Detect which cell encompasses the target text, then output its (x, y) center coordinate. 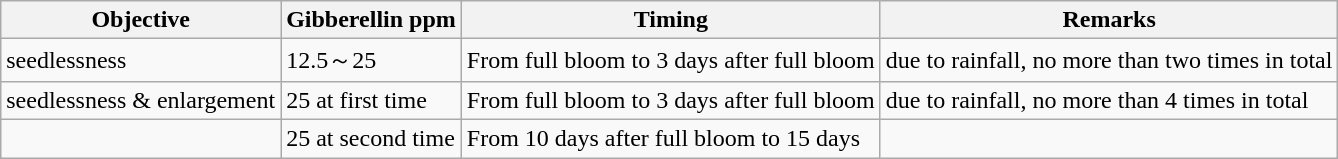
25 at second time (372, 138)
seedlessness & enlargement (141, 100)
seedlessness (141, 60)
due to rainfall, no more than 4 times in total (1109, 100)
Objective (141, 20)
From 10 days after full bloom to 15 days (670, 138)
Remarks (1109, 20)
due to rainfall, no more than two times in total (1109, 60)
12.5～25 (372, 60)
25 at first time (372, 100)
Timing (670, 20)
Gibberellin ppm (372, 20)
